Determine the [x, y] coordinate at the center of the cell enclosing the given text.  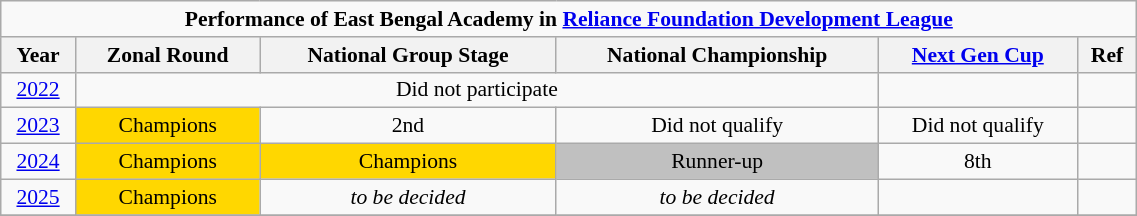
Did not participate [476, 90]
2024 [38, 162]
Ref [1107, 55]
National Championship [717, 55]
2025 [38, 197]
Performance of East Bengal Academy in Reliance Foundation Development League [569, 19]
National Group Stage [408, 55]
Year [38, 55]
2nd [408, 126]
8th [978, 162]
Runner-up [717, 162]
2023 [38, 126]
Zonal Round [168, 55]
Next Gen Cup [978, 55]
2022 [38, 90]
